Capture the cell that displays the provided text and extract its [X, Y] central coordinate. 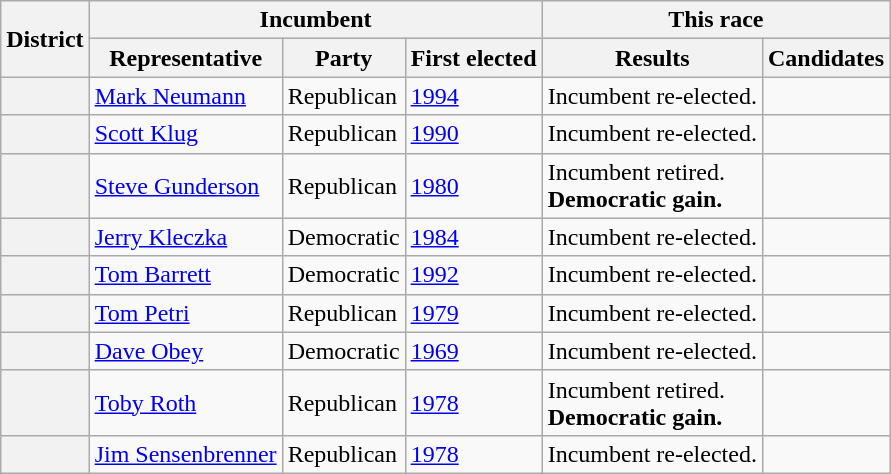
Incumbent [316, 20]
Toby Roth [186, 402]
Candidates [826, 58]
Scott Klug [186, 134]
Results [652, 58]
Jim Sensenbrenner [186, 454]
District [45, 39]
First elected [474, 58]
1979 [474, 313]
1984 [474, 237]
1992 [474, 275]
1990 [474, 134]
Representative [186, 58]
Jerry Kleczka [186, 237]
Dave Obey [186, 351]
Party [344, 58]
Steve Gunderson [186, 186]
1994 [474, 96]
Mark Neumann [186, 96]
1980 [474, 186]
1969 [474, 351]
This race [716, 20]
Tom Petri [186, 313]
Tom Barrett [186, 275]
